Detect which cell encompasses the target text, then output its [x, y] center coordinate. 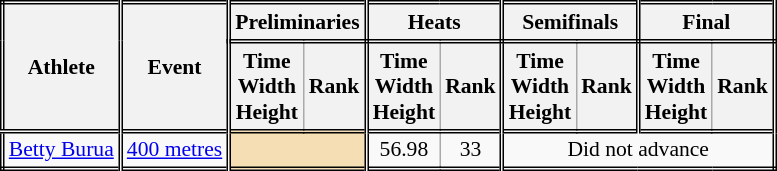
33 [471, 150]
Preliminaries [298, 22]
400 metres [174, 150]
Did not advance [638, 150]
Betty Burua [61, 150]
56.98 [403, 150]
Athlete [61, 67]
Final [706, 22]
Event [174, 67]
Heats [434, 22]
Semifinals [570, 22]
